Provide the [X, Y] coordinate of the cell's center where the given text is located.  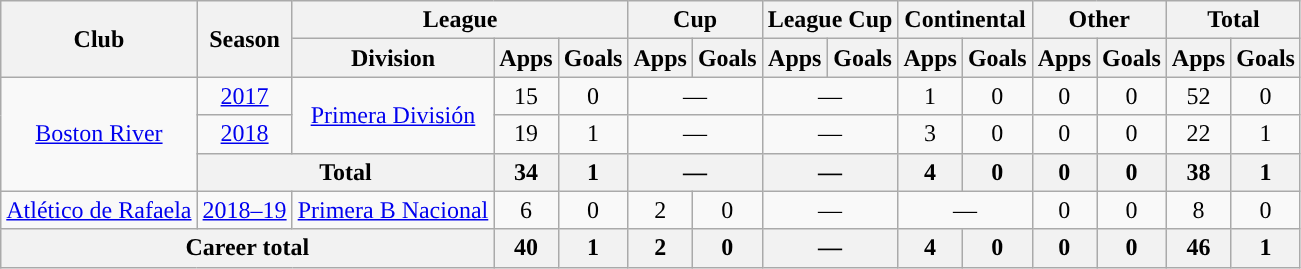
15 [526, 96]
38 [1198, 172]
League [460, 20]
Primera División [393, 115]
3 [930, 134]
Club [99, 39]
46 [1198, 248]
Cup [695, 20]
2017 [244, 96]
Primera B Nacional [393, 210]
22 [1198, 134]
6 [526, 210]
52 [1198, 96]
34 [526, 172]
2018 [244, 134]
Season [244, 39]
2018–19 [244, 210]
Other [1099, 20]
Boston River [99, 134]
19 [526, 134]
Division [393, 58]
Atlético de Rafaela [99, 210]
League Cup [830, 20]
8 [1198, 210]
Continental [965, 20]
Career total [248, 248]
40 [526, 248]
